Identify which cell holds the provided text, then report its [X, Y] central coordinate. 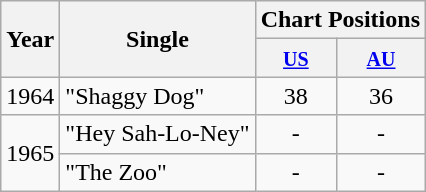
AU [382, 58]
"The Zoo" [158, 172]
1964 [30, 96]
38 [296, 96]
Year [30, 39]
"Hey Sah-Lo-Ney" [158, 134]
US [296, 58]
"Shaggy Dog" [158, 96]
Single [158, 39]
Chart Positions [340, 20]
1965 [30, 153]
36 [382, 96]
